Capture the cell that displays the provided text and extract its [x, y] central coordinate. 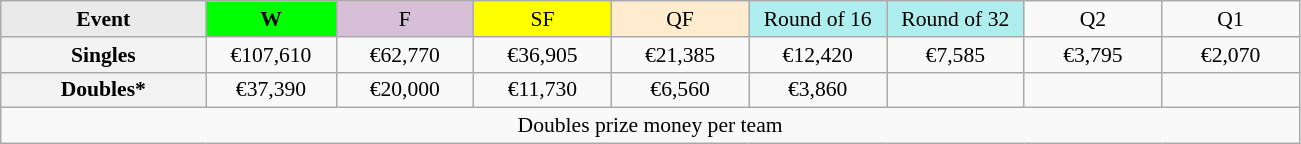
Event [104, 19]
Doubles prize money per team [650, 126]
€3,795 [1093, 55]
SF [543, 19]
Q1 [1231, 19]
€6,560 [680, 90]
€11,730 [543, 90]
F [405, 19]
€2,070 [1231, 55]
QF [680, 19]
Round of 16 [818, 19]
W [271, 19]
€37,390 [271, 90]
€21,385 [680, 55]
€36,905 [543, 55]
€7,585 [955, 55]
€12,420 [818, 55]
€20,000 [405, 90]
€3,860 [818, 90]
Q2 [1093, 19]
€107,610 [271, 55]
€62,770 [405, 55]
Singles [104, 55]
Round of 32 [955, 19]
Doubles* [104, 90]
